From the cell containing the given text, extract its center point as (X, Y) coordinate. 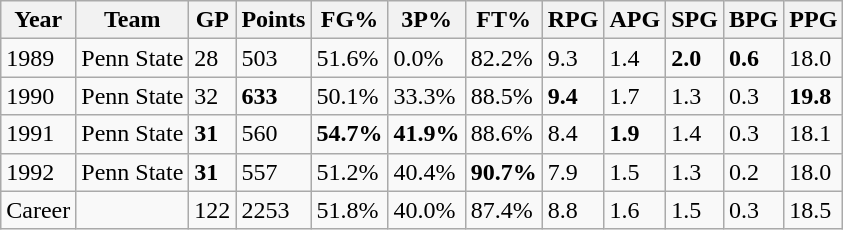
90.7% (504, 172)
633 (274, 96)
1.7 (635, 96)
1991 (38, 134)
2.0 (695, 58)
1989 (38, 58)
0.2 (753, 172)
1.9 (635, 134)
BPG (753, 20)
88.5% (504, 96)
1.6 (635, 210)
3P% (426, 20)
51.6% (350, 58)
18.5 (814, 210)
19.8 (814, 96)
50.1% (350, 96)
FT% (504, 20)
40.0% (426, 210)
54.7% (350, 134)
1990 (38, 96)
9.3 (573, 58)
557 (274, 172)
82.2% (504, 58)
8.4 (573, 134)
40.4% (426, 172)
RPG (573, 20)
1992 (38, 172)
0.0% (426, 58)
503 (274, 58)
8.8 (573, 210)
APG (635, 20)
0.6 (753, 58)
87.4% (504, 210)
PPG (814, 20)
88.6% (504, 134)
33.3% (426, 96)
28 (212, 58)
Team (132, 20)
51.2% (350, 172)
32 (212, 96)
Year (38, 20)
18.1 (814, 134)
9.4 (573, 96)
51.8% (350, 210)
2253 (274, 210)
FG% (350, 20)
Points (274, 20)
41.9% (426, 134)
GP (212, 20)
560 (274, 134)
7.9 (573, 172)
SPG (695, 20)
122 (212, 210)
Career (38, 210)
